Return [X, Y] of the center of cell containing provided text 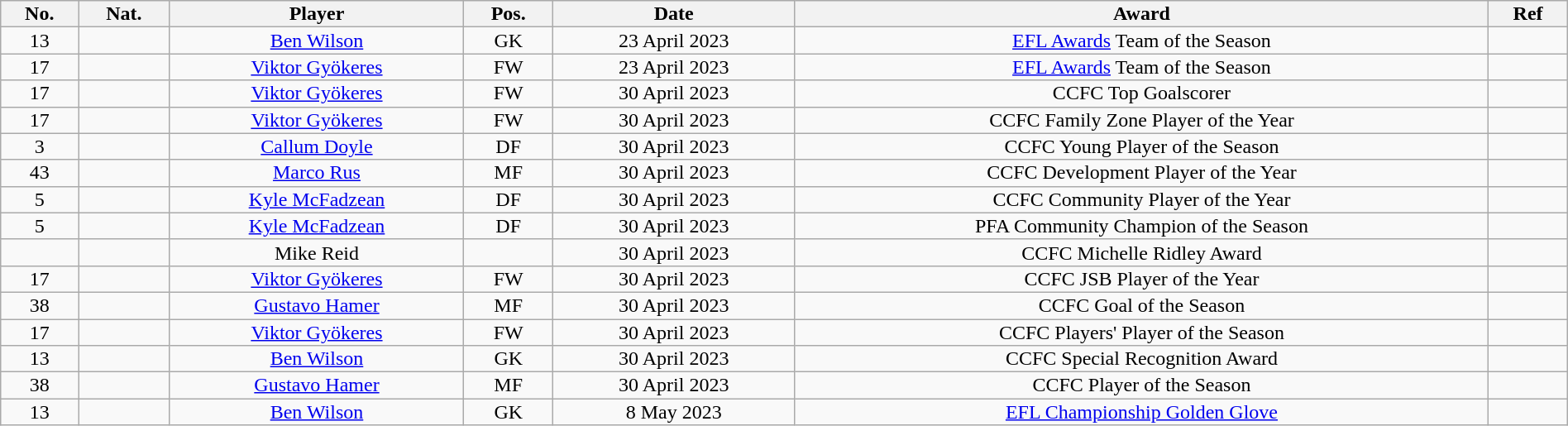
Nat. [124, 14]
CCFC Goal of the Season [1141, 305]
43 [40, 173]
CCFC JSB Player of the Year [1141, 279]
CCFC Community Player of the Year [1141, 199]
8 May 2023 [673, 412]
CCFC Top Goalscorer [1141, 93]
Pos. [509, 14]
Callum Doyle [317, 146]
Marco Rus [317, 173]
PFA Community Champion of the Season [1141, 226]
Mike Reid [317, 252]
Award [1141, 14]
EFL Championship Golden Glove [1141, 412]
Player [317, 14]
CCFC Special Recognition Award [1141, 359]
Ref [1528, 14]
CCFC Development Player of the Year [1141, 173]
No. [40, 14]
CCFC Young Player of the Season [1141, 146]
3 [40, 146]
CCFC Michelle Ridley Award [1141, 252]
CCFC Players' Player of the Season [1141, 333]
Date [673, 14]
CCFC Family Zone Player of the Year [1141, 120]
CCFC Player of the Season [1141, 385]
